Extract the [X, Y] coordinate from the center of the cell holding the provided text.  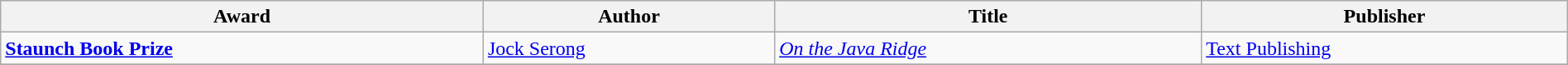
On the Java Ridge [988, 48]
Award [242, 17]
Title [988, 17]
Staunch Book Prize [242, 48]
Author [629, 17]
Jock Serong [629, 48]
Publisher [1384, 17]
Text Publishing [1384, 48]
